Output the (X, Y) coordinate of the center of the cell containing the given text.  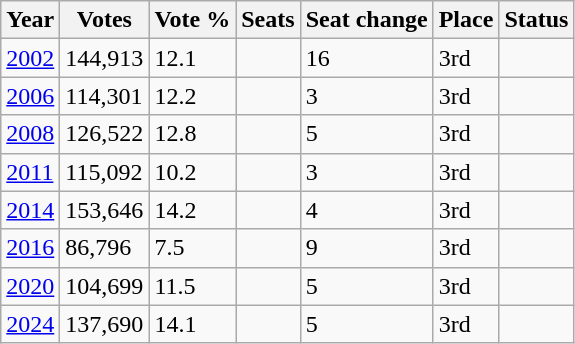
Votes (104, 20)
144,913 (104, 58)
11.5 (192, 286)
2011 (30, 172)
114,301 (104, 96)
Year (30, 20)
Vote % (192, 20)
104,699 (104, 286)
7.5 (192, 248)
2008 (30, 134)
12.8 (192, 134)
2002 (30, 58)
16 (366, 58)
137,690 (104, 324)
12.1 (192, 58)
2024 (30, 324)
115,092 (104, 172)
Place (466, 20)
153,646 (104, 210)
10.2 (192, 172)
2020 (30, 286)
126,522 (104, 134)
86,796 (104, 248)
2016 (30, 248)
Seat change (366, 20)
Seats (268, 20)
Status (536, 20)
14.2 (192, 210)
2006 (30, 96)
4 (366, 210)
14.1 (192, 324)
12.2 (192, 96)
2014 (30, 210)
9 (366, 248)
